Locate the cell with the specified text and output its (X, Y) center coordinate. 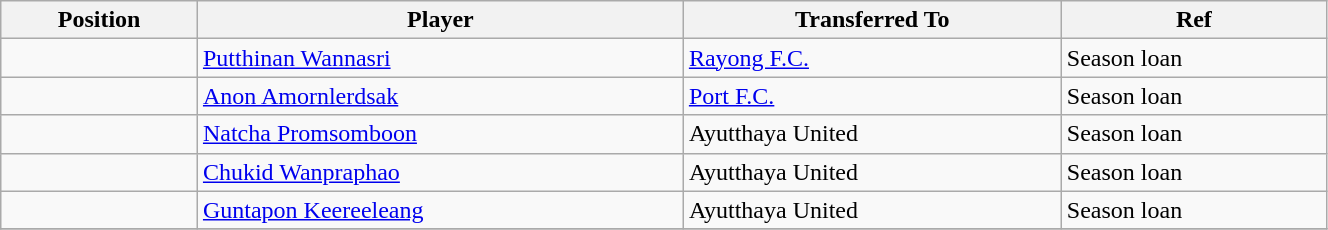
Natcha Promsomboon (440, 134)
Chukid Wanpraphao (440, 172)
Player (440, 20)
Position (100, 20)
Ref (1194, 20)
Rayong F.C. (872, 58)
Putthinan Wannasri (440, 58)
Port F.C. (872, 96)
Anon Amornlerdsak (440, 96)
Transferred To (872, 20)
Guntapon Keereeleang (440, 210)
